Capture the cell that displays the provided text and extract its (X, Y) central coordinate. 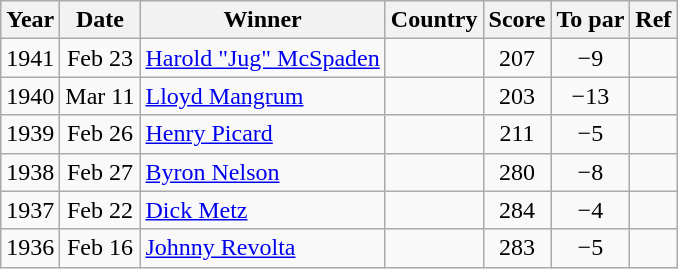
−8 (590, 172)
203 (517, 96)
To par (590, 20)
211 (517, 134)
280 (517, 172)
Feb 22 (100, 210)
Lloyd Mangrum (262, 96)
1937 (30, 210)
Byron Nelson (262, 172)
Winner (262, 20)
−9 (590, 58)
207 (517, 58)
1938 (30, 172)
Date (100, 20)
Year (30, 20)
Johnny Revolta (262, 248)
Country (434, 20)
283 (517, 248)
Dick Metz (262, 210)
1936 (30, 248)
1941 (30, 58)
Harold "Jug" McSpaden (262, 58)
1940 (30, 96)
Feb 16 (100, 248)
−13 (590, 96)
1939 (30, 134)
Henry Picard (262, 134)
Feb 26 (100, 134)
Feb 23 (100, 58)
284 (517, 210)
Score (517, 20)
Mar 11 (100, 96)
Ref (654, 20)
Feb 27 (100, 172)
−4 (590, 210)
